Detect which cell encompasses the target text, then output its [X, Y] center coordinate. 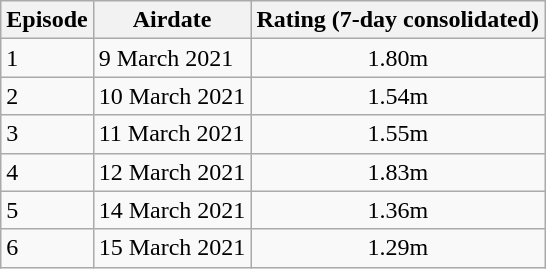
1.54m [398, 96]
6 [47, 248]
1.80m [398, 58]
2 [47, 96]
10 March 2021 [172, 96]
14 March 2021 [172, 210]
15 March 2021 [172, 248]
1.29m [398, 248]
3 [47, 134]
9 March 2021 [172, 58]
Airdate [172, 20]
1.55m [398, 134]
Episode [47, 20]
4 [47, 172]
5 [47, 210]
Rating (7-day consolidated) [398, 20]
1 [47, 58]
1.36m [398, 210]
1.83m [398, 172]
11 March 2021 [172, 134]
12 March 2021 [172, 172]
